Return [x, y] of the center of cell containing provided text 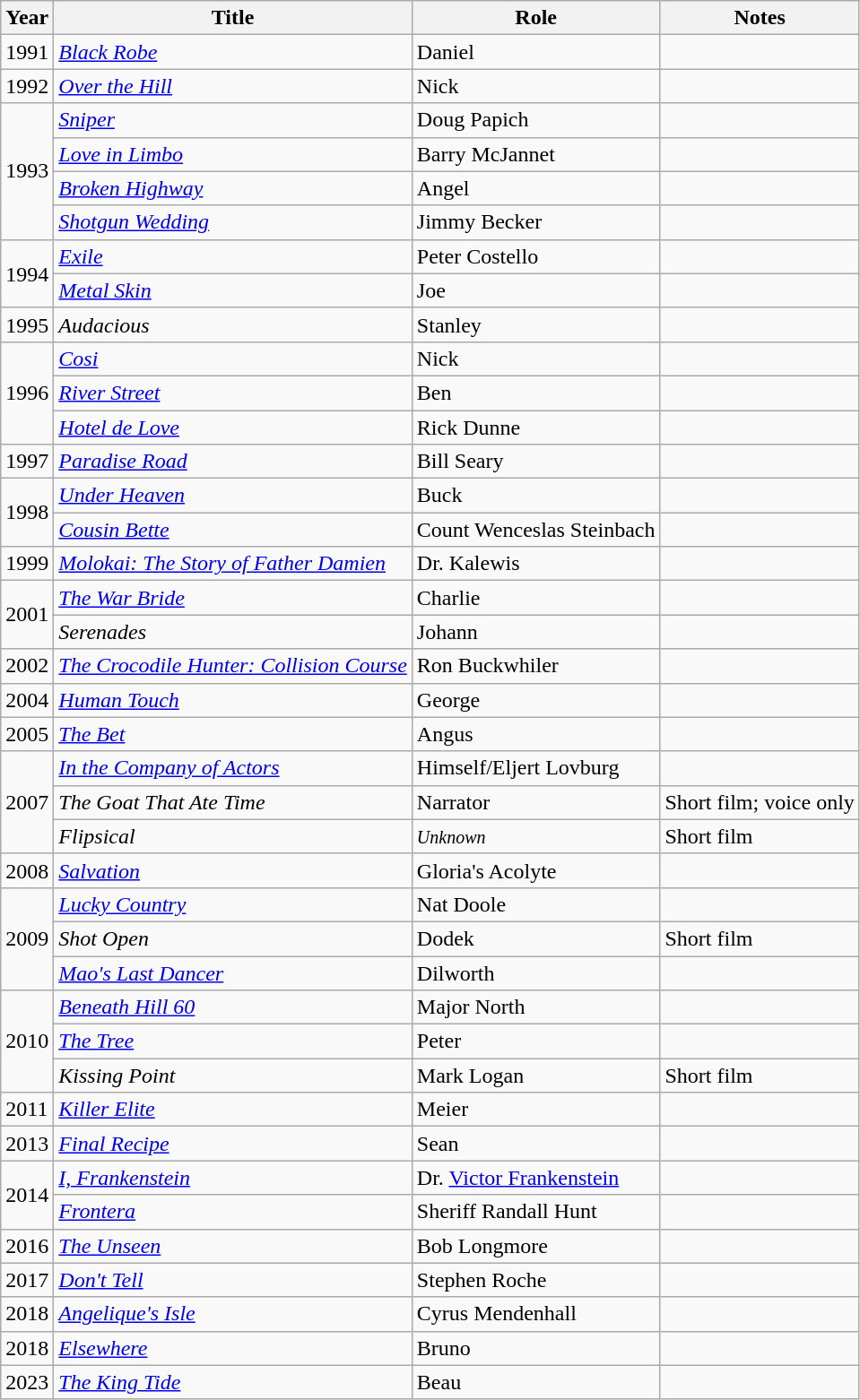
Shotgun Wedding [233, 222]
George [536, 700]
Peter Costello [536, 256]
Bill Seary [536, 462]
Ben [536, 393]
Sniper [233, 120]
In the Company of Actors [233, 768]
The Unseen [233, 1246]
Dr. Victor Frankenstein [536, 1178]
Sean [536, 1144]
2010 [27, 1041]
Daniel [536, 52]
Paradise Road [233, 462]
Short film; voice only [760, 802]
Peter [536, 1041]
2008 [27, 870]
I, Frankenstein [233, 1178]
2007 [27, 802]
Flipsical [233, 836]
Gloria's Acolyte [536, 870]
2005 [27, 734]
Buck [536, 496]
Johann [536, 632]
Elsewhere [233, 1348]
Ron Buckwhiler [536, 666]
Meier [536, 1110]
Hotel de Love [233, 428]
The Crocodile Hunter: Collision Course [233, 666]
2016 [27, 1246]
2009 [27, 938]
Mao's Last Dancer [233, 972]
Nat Doole [536, 904]
1991 [27, 52]
1997 [27, 462]
Year [27, 18]
Cousin Bette [233, 530]
Kissing Point [233, 1076]
1993 [27, 171]
2017 [27, 1280]
Final Recipe [233, 1144]
1994 [27, 273]
Stephen Roche [536, 1280]
Count Wenceslas Steinbach [536, 530]
Major North [536, 1007]
Cosi [233, 359]
1992 [27, 86]
Dilworth [536, 972]
Barry McJannet [536, 154]
Doug Papich [536, 120]
Notes [760, 18]
Love in Limbo [233, 154]
Angel [536, 188]
Exile [233, 256]
Killer Elite [233, 1110]
2001 [27, 615]
Sheriff Randall Hunt [536, 1212]
2004 [27, 700]
Beneath Hill 60 [233, 1007]
Jimmy Becker [536, 222]
1996 [27, 393]
Over the Hill [233, 86]
Serenades [233, 632]
Salvation [233, 870]
Don't Tell [233, 1280]
Charlie [536, 598]
Frontera [233, 1212]
Black Robe [233, 52]
Stanley [536, 324]
1999 [27, 564]
Narrator [536, 802]
Broken Highway [233, 188]
Dr. Kalewis [536, 564]
Angus [536, 734]
1998 [27, 513]
Metal Skin [233, 290]
2013 [27, 1144]
Human Touch [233, 700]
River Street [233, 393]
Role [536, 18]
Shot Open [233, 938]
2002 [27, 666]
Dodek [536, 938]
Cyrus Mendenhall [536, 1314]
Lucky Country [233, 904]
Rick Dunne [536, 428]
Audacious [233, 324]
Molokai: The Story of Father Damien [233, 564]
Under Heaven [233, 496]
The Tree [233, 1041]
Angelique's Isle [233, 1314]
The War Bride [233, 598]
Bob Longmore [536, 1246]
Mark Logan [536, 1076]
2011 [27, 1110]
1995 [27, 324]
The Goat That Ate Time [233, 802]
2014 [27, 1195]
The Bet [233, 734]
Unknown [536, 836]
Himself/Eljert Lovburg [536, 768]
The King Tide [233, 1382]
Beau [536, 1382]
Bruno [536, 1348]
2023 [27, 1382]
Title [233, 18]
Joe [536, 290]
